From the cell containing the given text, extract its center point as [x, y] coordinate. 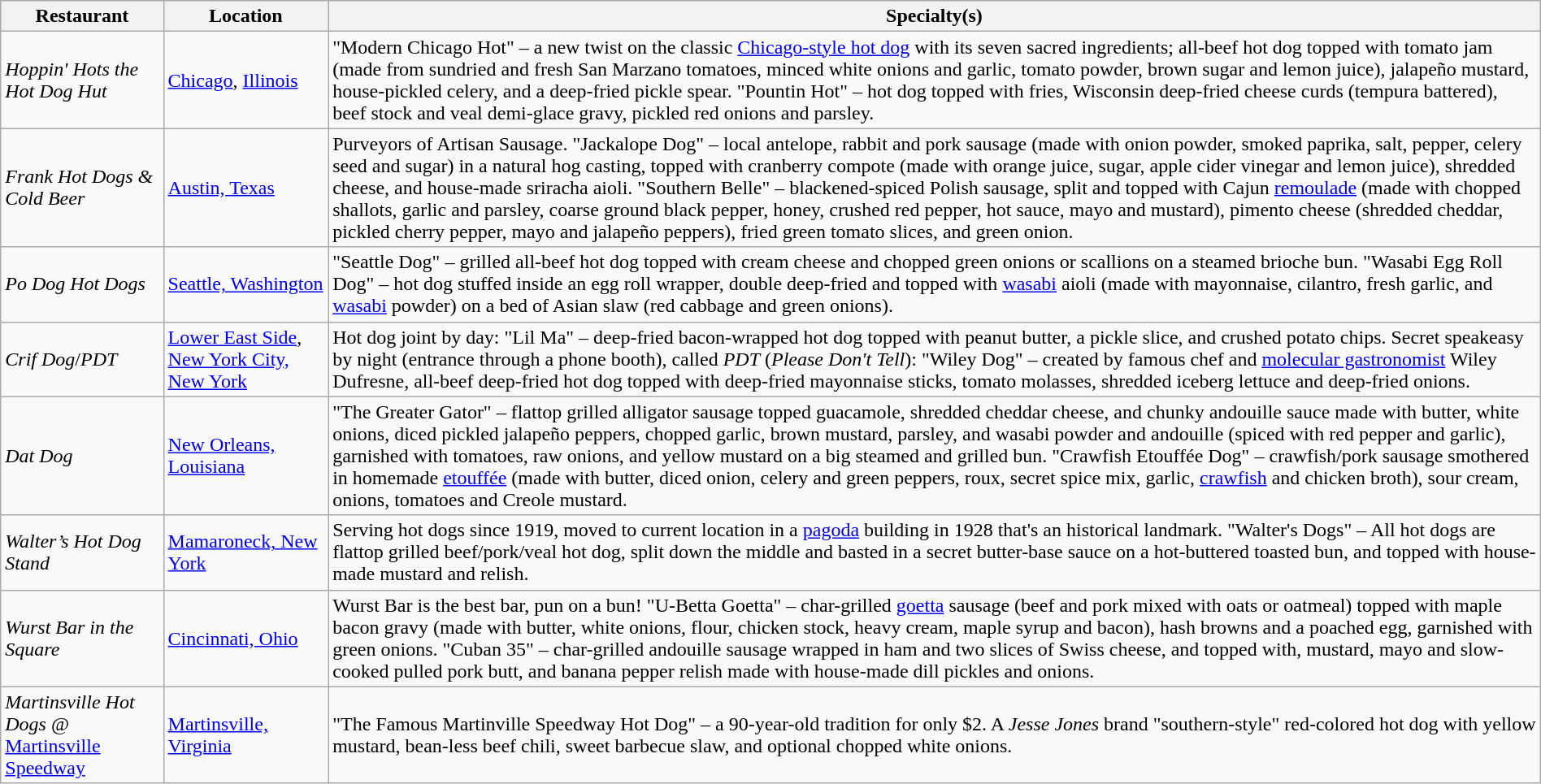
Wurst Bar in the Square [82, 639]
Location [245, 16]
Hoppin' Hots the Hot Dog Hut [82, 80]
Po Dog Hot Dogs [82, 284]
New Orleans, Louisiana [245, 456]
Restaurant [82, 16]
Walter’s Hot Dog Stand [82, 552]
Frank Hot Dogs & Cold Beer [82, 188]
Martinsville Hot Dogs @ Martinsville Speedway [82, 734]
Austin, Texas [245, 188]
Cincinnati, Ohio [245, 639]
Chicago, Illinois [245, 80]
Specialty(s) [935, 16]
Dat Dog [82, 456]
Mamaroneck, New York [245, 552]
Seattle, Washington [245, 284]
Lower East Side, New York City, New York [245, 359]
Crif Dog/PDT [82, 359]
Martinsville, Virginia [245, 734]
